From the cell containing the given text, extract its center point as (X, Y) coordinate. 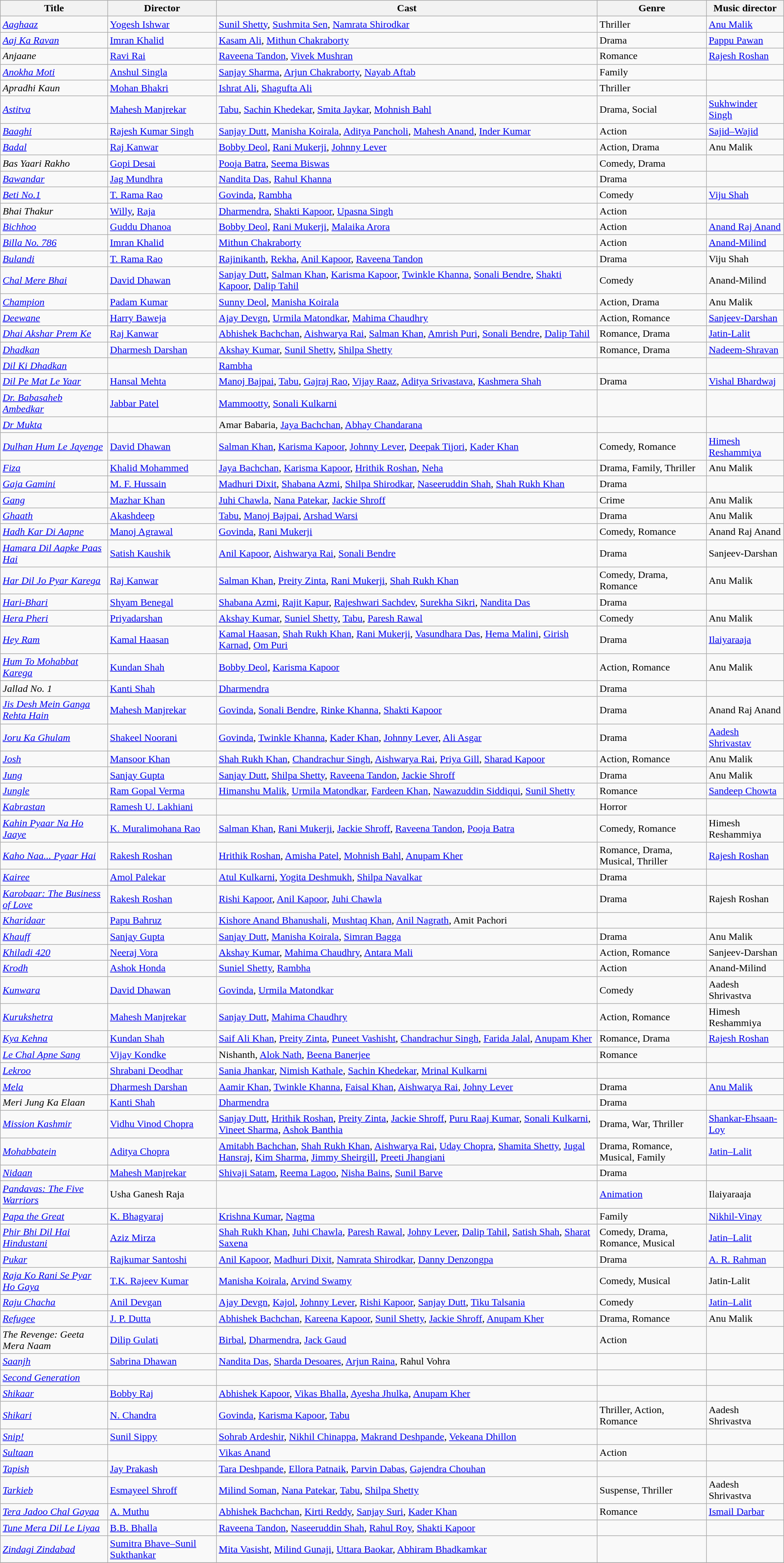
Director (162, 8)
Madhuri Dixit, Shabana Azmi, Shilpa Shirodkar, Naseeruddin Shah, Shah Rukh Khan (407, 484)
Anil Devgan (162, 1302)
Ashok Honda (162, 968)
Bobby Deol, Rani Mukerji, Malaika Arora (407, 227)
Title (54, 8)
Josh (54, 759)
Drama, Social (652, 110)
Joru Ka Ghulam (54, 737)
Khauff (54, 936)
Kunwara (54, 990)
Shivaji Satam, Reema Lagoo, Nisha Bains, Sunil Barve (407, 1173)
Tune Mera Dil Le Liyaa (54, 1528)
Nikhil-Vinay (745, 1216)
Ravi Rai (162, 56)
Salman Khan, Rani Mukerji, Jackie Shroff, Raveena Tandon, Pooja Batra (407, 828)
Jay Prakash (162, 1469)
Bobby Raj (162, 1393)
Sabrina Dhawan (162, 1362)
Shrabani Deodhar (162, 1070)
Dulhan Hum Le Jayenge (54, 446)
Kamal Haasan (162, 640)
Tarkieb (54, 1490)
Willy, Raja (162, 211)
Dhai Akshar Prem Ke (54, 334)
Esmayeel Shroff (162, 1490)
Jis Desh Mein Ganga Rehta Hain (54, 710)
Raveena Tandon, Naseeruddin Shah, Rahul Roy, Shakti Kapoor (407, 1528)
Aziz Mirza (162, 1238)
Raju Chacha (54, 1302)
Horror (652, 807)
Papu Bahruz (162, 921)
Dr. Babasaheb Ambedkar (54, 403)
Fiza (54, 468)
Yogesh Ishwar (162, 24)
Jag Mundhra (162, 179)
Jungle (54, 791)
Dr Mukta (54, 425)
Hera Pheri (54, 618)
The Revenge: Geeta Mera Naam (54, 1340)
Rishi Kapoor, Anil Kapoor, Juhi Chawla (407, 899)
Raveena Tandon, Vivek Mushran (407, 56)
Astitva (54, 110)
Salman Khan, Preity Zinta, Rani Mukerji, Shah Rukh Khan (407, 580)
Dilip Gulati (162, 1340)
Comedy, Musical (652, 1281)
Bawandar (54, 179)
Shikari (54, 1415)
B.B. Bhalla (162, 1528)
T.K. Rajeev Kumar (162, 1281)
Manoj Agrawal (162, 532)
Bhai Thakur (54, 211)
Satish Kaushik (162, 554)
Anil Kapoor, Aishwarya Rai, Sonali Bendre (407, 554)
Priyadarshan (162, 618)
Mohan Bhakri (162, 88)
Manisha Koirala, Arvind Swamy (407, 1281)
Milind Soman, Nana Patekar, Tabu, Shilpa Shetty (407, 1490)
Badal (54, 147)
Salman Khan, Karisma Kapoor, Johnny Lever, Deepak Tijori, Kader Khan (407, 446)
Anil Kapoor, Madhuri Dixit, Namrata Shirodkar, Danny Denzongpa (407, 1259)
Shikaar (54, 1393)
Hamara Dil Aapke Paas Hai (54, 554)
Phir Bhi Dil Hai Hindustani (54, 1238)
Govinda, Twinkle Khanna, Kader Khan, Johnny Lever, Ali Asgar (407, 737)
Drama, War, Thriller (652, 1124)
Rajkumar Santoshi (162, 1259)
Sumitra Bhave–Sunil Sukthankar (162, 1550)
K. Muralimohana Rao (162, 828)
Saif Ali Khan, Preity Zinta, Puneet Vashisht, Chandrachur Singh, Farida Jalal, Anupam Kher (407, 1039)
Shah Rukh Khan, Chandrachur Singh, Aishwarya Rai, Priya Gill, Sharad Kapoor (407, 759)
Govinda, Sonali Bendre, Rinke Khanna, Shakti Kapoor (407, 710)
Deewane (54, 318)
Krishna Kumar, Nagma (407, 1216)
Drama, Romance, Musical, Family (652, 1151)
Mazhar Khan (162, 500)
Shah Rukh Khan, Juhi Chawla, Paresh Rawal, Johny Lever, Dalip Tahil, Satish Shah, Sharat Saxena (407, 1238)
Ramesh U. Lakhiani (162, 807)
Har Dil Jo Pyar Karega (54, 580)
Bobby Deol, Rani Mukerji, Johnny Lever (407, 147)
Pooja Batra, Seema Biswas (407, 163)
Refugee (54, 1318)
Jabbar Patel (162, 403)
Govinda, Karisma Kapoor, Tabu (407, 1415)
Govinda, Urmila Matondkar (407, 990)
M. F. Hussain (162, 484)
Nandita Das, Sharda Desoares, Arjun Raina, Rahul Vohra (407, 1362)
Usha Ganesh Raja (162, 1194)
Cast (407, 8)
Papa the Great (54, 1216)
Ismail Darbar (745, 1512)
Bulandi (54, 259)
Krodh (54, 968)
Sultaan (54, 1452)
Gopi Desai (162, 163)
Jaya Bachchan, Karisma Kapoor, Hrithik Roshan, Neha (407, 468)
A. R. Rahman (745, 1259)
Abhishek Bachchan, Kirti Reddy, Sanjay Suri, Kader Khan (407, 1512)
Abhishek Bachchan, Kareena Kapoor, Sunil Shetty, Jackie Shroff, Anupam Kher (407, 1318)
Tera Jadoo Chal Gayaa (54, 1512)
Dil Pe Mat Le Yaar (54, 382)
Akashdeep (162, 516)
Ram Gopal Verma (162, 791)
K. Bhagyaraj (162, 1216)
Ghaath (54, 516)
Zindagi Zindabad (54, 1550)
Second Generation (54, 1377)
Thriller, Action, Romance (652, 1415)
A. Muthu (162, 1512)
Kishore Anand Bhanushali, Mushtaq Khan, Anil Nagrath, Amit Pachori (407, 921)
Kharidaar (54, 921)
Drama, Family, Thriller (652, 468)
Akshay Kumar, Suniel Shetty, Tabu, Paresh Rawal (407, 618)
Tabu, Sachin Khedekar, Smita Jaykar, Mohnish Bahl (407, 110)
Sanjay Sharma, Arjun Chakraborty, Nayab Aftab (407, 72)
Shabana Azmi, Rajit Kapur, Rajeshwari Sachdev, Surekha Sikri, Nandita Das (407, 602)
Kaho Naa... Pyaar Hai (54, 856)
Hum To Mohabbat Karega (54, 667)
Hadh Kar Di Aapne (54, 532)
Khalid Mohammed (162, 468)
Hansal Mehta (162, 382)
Karobaar: The Business of Love (54, 899)
Lekroo (54, 1070)
Sanjay Dutt, Hrithik Roshan, Preity Zinta, Jackie Shroff, Puru Raaj Kumar, Sonali Kulkarni, Vineet Sharma, Ashok Banthia (407, 1124)
Suspense, Thriller (652, 1490)
N. Chandra (162, 1415)
Shankar-Ehsaan-Loy (745, 1124)
Nidaan (54, 1173)
Manoj Bajpai, Tabu, Gajraj Rao, Vijay Raaz, Aditya Srivastava, Kashmera Shah (407, 382)
Birbal, Dharmendra, Jack Gaud (407, 1340)
Gaja Gamini (54, 484)
Sania Jhankar, Nimish Kathale, Sachin Khedekar, Mrinal Kulkarni (407, 1070)
Tabu, Manoj Bajpai, Arshad Warsi (407, 516)
Dharmendra, Shakti Kapoor, Upasna Singh (407, 211)
Jung (54, 775)
Baaghi (54, 131)
Sanjay Dutt, Salman Khan, Karisma Kapoor, Twinkle Khanna, Sonali Bendre, Shakti Kapoor, Dalip Tahil (407, 281)
Comedy, Drama, Romance (652, 580)
Sajid–Wajid (745, 131)
Le Chal Apne Sang (54, 1055)
Mohabbatein (54, 1151)
Rambha (407, 366)
Govinda, Rani Mukerji (407, 532)
Khiladi 420 (54, 952)
Bas Yaari Rakho (54, 163)
Dhadkan (54, 350)
Sohrab Ardeshir, Nikhil Chinappa, Makrand Deshpande, Vekeana Dhillon (407, 1437)
Neeraj Vora (162, 952)
Saanjh (54, 1362)
Raja Ko Rani Se Pyar Ho Gaya (54, 1281)
Tapish (54, 1469)
Kairee (54, 877)
Akshay Kumar, Mahima Chaudhry, Antara Mali (407, 952)
Sunil Shetty, Sushmita Sen, Namrata Shirodkar (407, 24)
Atul Kulkarni, Yogita Deshmukh, Shilpa Navalkar (407, 877)
Snip! (54, 1437)
Romance, Drama, Musical, Thriller (652, 856)
Music director (745, 8)
Pandavas: The Five Warriors (54, 1194)
Beti No.1 (54, 195)
Nandita Das, Rahul Khanna (407, 179)
Animation (652, 1194)
Ajay Devgn, Kajol, Johnny Lever, Rishi Kapoor, Sanjay Dutt, Tiku Talsania (407, 1302)
Gang (54, 500)
Rajesh Kumar Singh (162, 131)
Vishal Bhardwaj (745, 382)
Akshay Kumar, Sunil Shetty, Shilpa Shetty (407, 350)
Drama, Romance (652, 1318)
Sanjay Dutt, Shilpa Shetty, Raveena Tandon, Jackie Shroff (407, 775)
Bichhoo (54, 227)
Govinda, Rambha (407, 195)
Vidhu Vinod Chopra (162, 1124)
Comedy, Drama (652, 163)
Harry Baweja (162, 318)
Apradhi Kaun (54, 88)
Nishanth, Alok Nath, Beena Banerjee (407, 1055)
Dil Ki Dhadkan (54, 366)
Sunil Sippy (162, 1437)
Mithun Chakraborty (407, 243)
Juhi Chawla, Nana Patekar, Jackie Shroff (407, 500)
Aditya Chopra (162, 1151)
Amol Palekar (162, 877)
Pukar (54, 1259)
Mela (54, 1086)
Kahin Pyaar Na Ho Jaaye (54, 828)
Shyam Benegal (162, 602)
Kabrastan (54, 807)
Comedy, Drama, Romance, Musical (652, 1238)
Aamir Khan, Twinkle Khanna, Faisal Khan, Aishwarya Rai, Johny Lever (407, 1086)
Kasam Ali, Mithun Chakraborty (407, 40)
Vikas Anand (407, 1452)
Abhishek Bachchan, Aishwarya Rai, Salman Khan, Amrish Puri, Sonali Bendre, Dalip Tahil (407, 334)
Jallad No. 1 (54, 689)
Guddu Dhanoa (162, 227)
Mammootty, Sonali Kulkarni (407, 403)
Sunny Deol, Manisha Koirala (407, 302)
Genre (652, 8)
Nadeem-Shravan (745, 350)
Shakeel Noorani (162, 737)
Chal Mere Bhai (54, 281)
Abhishek Kapoor, Vikas Bhalla, Ayesha Jhulka, Anupam Kher (407, 1393)
Amar Babaria, Jaya Bachchan, Abhay Chandarana (407, 425)
Kya Kehna (54, 1039)
Kurukshetra (54, 1017)
Mita Vasisht, Milind Gunaji, Uttara Baokar, Abhiram Bhadkamkar (407, 1550)
Bobby Deol, Karisma Kapoor (407, 667)
Hari-Bhari (54, 602)
Hrithik Roshan, Amisha Patel, Mohnish Bahl, Anupam Kher (407, 856)
Suniel Shetty, Rambha (407, 968)
Champion (54, 302)
Padam Kumar (162, 302)
Sanjay Dutt, Mahima Chaudhry (407, 1017)
Rajinikanth, Rekha, Anil Kapoor, Raveena Tandon (407, 259)
Himanshu Malik, Urmila Matondkar, Fardeen Khan, Nawazuddin Siddiqui, Sunil Shetty (407, 791)
Anokha Moti (54, 72)
Amitabh Bachchan, Shah Rukh Khan, Aishwarya Rai, Uday Chopra, Shamita Shetty, Jugal Hansraj, Kim Sharma, Jimmy Sheirgill, Preeti Jhangiani (407, 1151)
Anshul Singla (162, 72)
Sukhwinder Singh (745, 110)
Kamal Haasan, Shah Rukh Khan, Rani Mukerji, Vasundhara Das, Hema Malini, Girish Karnad, Om Puri (407, 640)
Vijay Kondke (162, 1055)
Anjaane (54, 56)
J. P. Dutta (162, 1318)
Ishrat Ali, Shagufta Ali (407, 88)
Aadesh Shrivastav (745, 737)
Sanjay Dutt, Manisha Koirala, Simran Bagga (407, 936)
Mission Kashmir (54, 1124)
Aaj Ka Ravan (54, 40)
Sanjay Dutt, Manisha Koirala, Aditya Pancholi, Mahesh Anand, Inder Kumar (407, 131)
Aaghaaz (54, 24)
Sandeep Chowta (745, 791)
Meri Jung Ka Elaan (54, 1102)
Hey Ram (54, 640)
Tara Deshpande, Ellora Patnaik, Parvin Dabas, Gajendra Chouhan (407, 1469)
Pappu Pawan (745, 40)
Crime (652, 500)
Billa No. 786 (54, 243)
Ajay Devgn, Urmila Matondkar, Mahima Chaudhry (407, 318)
Mansoor Khan (162, 759)
